Determine the [X, Y] coordinate at the center of the cell enclosing the given text.  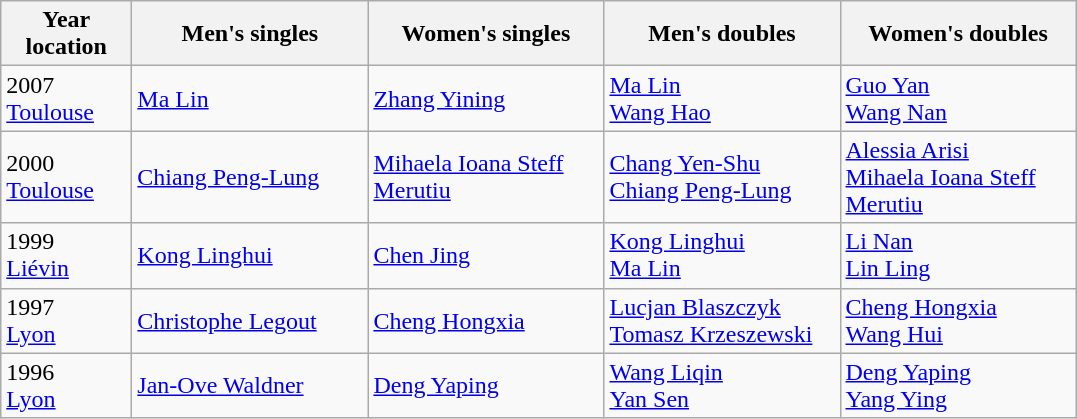
Women's singles [486, 34]
Kong Linghui [250, 256]
Ma Lin Wang Hao [722, 98]
Women's doubles [958, 34]
Chang Yen-Shu Chiang Peng-Lung [722, 177]
Chen Jing [486, 256]
Deng Yaping [486, 386]
1996 Lyon [66, 386]
Cheng Hongxia [486, 320]
Wang Liqin Yan Sen [722, 386]
Ma Lin [250, 98]
Christophe Legout [250, 320]
1997 Lyon [66, 320]
Guo Yan Wang Nan [958, 98]
Men's doubles [722, 34]
Zhang Yining [486, 98]
Men's singles [250, 34]
Jan-Ove Waldner [250, 386]
Chiang Peng-Lung [250, 177]
Cheng Hongxia Wang Hui [958, 320]
Deng Yaping Yang Ying [958, 386]
Lucjan Blaszczyk Tomasz Krzeszewski [722, 320]
1999 Liévin [66, 256]
Mihaela Ioana Steff Merutiu [486, 177]
Li Nan Lin Ling [958, 256]
Alessia Arisi Mihaela Ioana Steff Merutiu [958, 177]
Year location [66, 34]
2000 Toulouse [66, 177]
Kong Linghui Ma Lin [722, 256]
2007 Toulouse [66, 98]
